Search for the cell housing the specified text and yield its [X, Y] center coordinate. 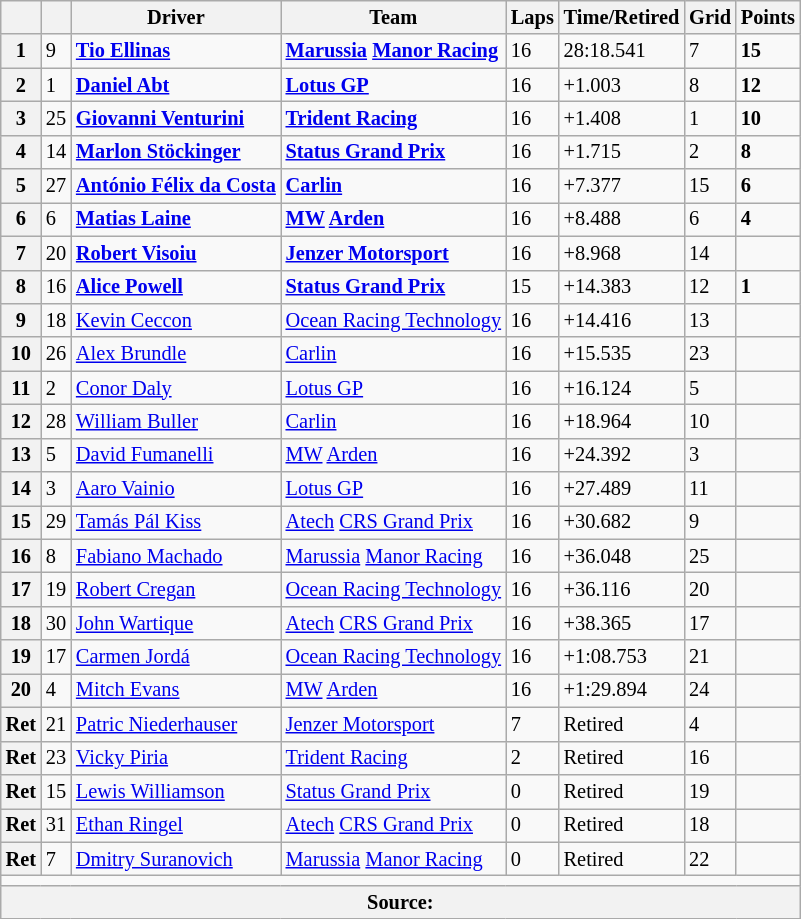
Aaro Vainio [176, 489]
Giovanni Venturini [176, 118]
+1.003 [622, 85]
+1:29.894 [622, 690]
Grid [710, 17]
+30.682 [622, 522]
+24.392 [622, 455]
+38.365 [622, 623]
+36.048 [622, 556]
Points [768, 17]
+1.715 [622, 152]
Alex Brundle [176, 354]
Marlon Stöckinger [176, 152]
+7.377 [622, 186]
Tamás Pál Kiss [176, 522]
29 [56, 522]
+14.383 [622, 287]
Matias Laine [176, 219]
+36.116 [622, 589]
Fabiano Machado [176, 556]
+1:08.753 [622, 657]
Daniel Abt [176, 85]
Tio Ellinas [176, 51]
27 [56, 186]
Source: [400, 902]
+8.968 [622, 253]
John Wartique [176, 623]
William Buller [176, 421]
30 [56, 623]
Laps [532, 17]
Vicky Piria [176, 758]
31 [56, 825]
David Fumanelli [176, 455]
Mitch Evans [176, 690]
Kevin Ceccon [176, 320]
+27.489 [622, 489]
+15.535 [622, 354]
António Félix da Costa [176, 186]
+1.408 [622, 118]
Carmen Jordá [176, 657]
Robert Visoiu [176, 253]
28:18.541 [622, 51]
Alice Powell [176, 287]
+14.416 [622, 320]
+16.124 [622, 388]
Lewis Williamson [176, 791]
+18.964 [622, 421]
22 [710, 859]
Team [394, 17]
Driver [176, 17]
Conor Daly [176, 388]
24 [710, 690]
26 [56, 354]
+8.488 [622, 219]
Ethan Ringel [176, 825]
Dmitry Suranovich [176, 859]
Robert Cregan [176, 589]
Time/Retired [622, 17]
28 [56, 421]
Patric Niederhauser [176, 724]
